For the text-containing cell, return its midpoint in [x, y] coordinate format. 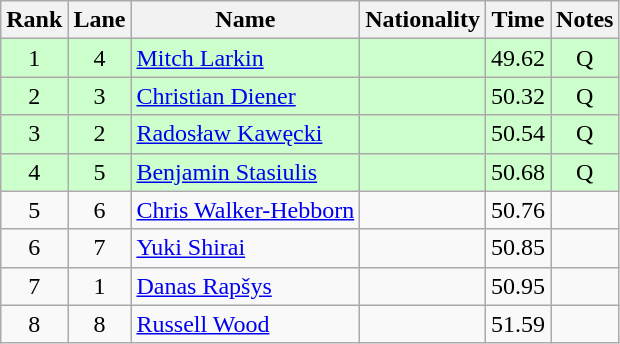
49.62 [518, 58]
Name [246, 20]
Christian Diener [246, 96]
50.85 [518, 248]
Russell Wood [246, 324]
Time [518, 20]
Benjamin Stasiulis [246, 172]
50.54 [518, 134]
Lane [100, 20]
51.59 [518, 324]
Mitch Larkin [246, 58]
Nationality [423, 20]
Rank [34, 20]
Yuki Shirai [246, 248]
Danas Rapšys [246, 286]
50.32 [518, 96]
Radosław Kawęcki [246, 134]
Notes [585, 20]
Chris Walker-Hebborn [246, 210]
50.95 [518, 286]
50.68 [518, 172]
50.76 [518, 210]
